Extract the (X, Y) coordinate from the center of the cell holding the provided text.  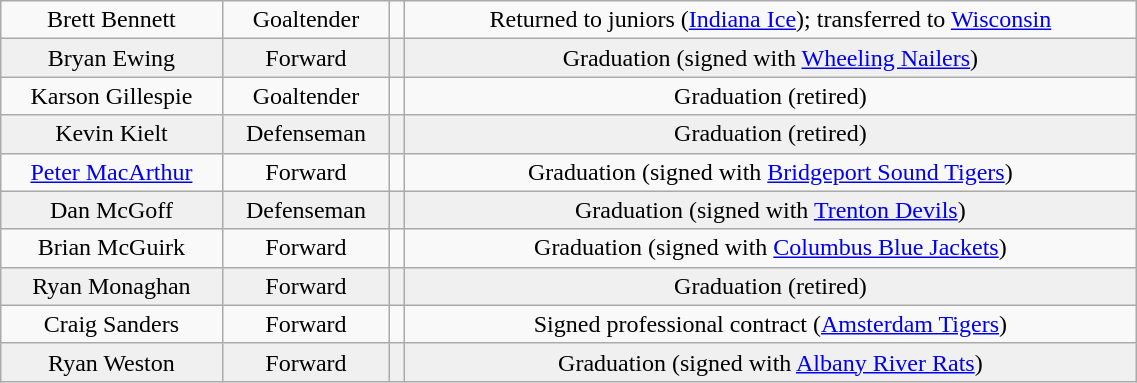
Kevin Kielt (112, 134)
Graduation (signed with Wheeling Nailers) (770, 58)
Brett Bennett (112, 20)
Brian McGuirk (112, 248)
Karson Gillespie (112, 96)
Craig Sanders (112, 324)
Ryan Monaghan (112, 286)
Peter MacArthur (112, 172)
Ryan Weston (112, 362)
Graduation (signed with Columbus Blue Jackets) (770, 248)
Graduation (signed with Bridgeport Sound Tigers) (770, 172)
Returned to juniors (Indiana Ice); transferred to Wisconsin (770, 20)
Bryan Ewing (112, 58)
Signed professional contract (Amsterdam Tigers) (770, 324)
Graduation (signed with Trenton Devils) (770, 210)
Dan McGoff (112, 210)
Graduation (signed with Albany River Rats) (770, 362)
